Locate the cell with the specified text and output its (X, Y) center coordinate. 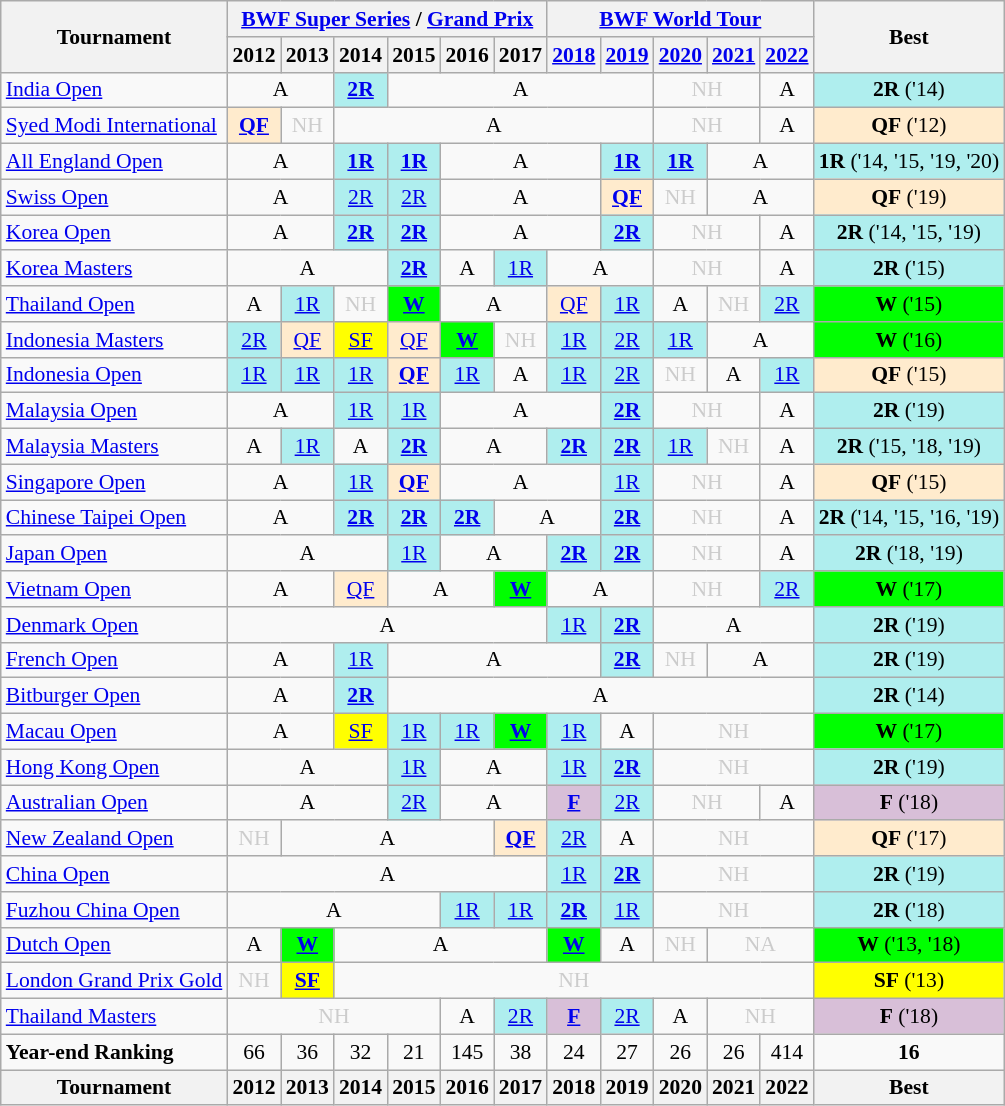
New Zealand Open (114, 839)
Thailand Masters (114, 1017)
Macau Open (114, 732)
2R ('18) (910, 910)
Malaysia Open (114, 411)
French Open (114, 660)
Hong Kong Open (114, 767)
BWF World Tour (680, 19)
2R ('14, '15, '16, '19) (910, 518)
Indonesia Open (114, 375)
Indonesia Masters (114, 340)
BWF Super Series / Grand Prix (387, 19)
24 (574, 1052)
Korea Open (114, 233)
21 (414, 1052)
1R ('14, '15, '19, '20) (910, 162)
27 (626, 1052)
China Open (114, 874)
Japan Open (114, 554)
Malaysia Masters (114, 447)
2R ('15, '18, '19) (910, 447)
32 (360, 1052)
NA (760, 945)
66 (254, 1052)
Syed Modi International (114, 126)
38 (520, 1052)
414 (786, 1052)
2R ('15) (910, 269)
Vietnam Open (114, 589)
W ('13, '18) (910, 945)
Swiss Open (114, 197)
Denmark Open (114, 625)
2R ('14, '15, '19) (910, 233)
Fuzhou China Open (114, 910)
Chinese Taipei Open (114, 518)
W ('16) (910, 340)
2R ('18, '19) (910, 554)
36 (308, 1052)
QF ('17) (910, 839)
Korea Masters (114, 269)
W ('15) (910, 304)
SF ('13) (910, 981)
QF ('12) (910, 126)
Singapore Open (114, 482)
India Open (114, 90)
Year-end Ranking (114, 1052)
London Grand Prix Gold (114, 981)
QF ('19) (910, 197)
Australian Open (114, 803)
Bitburger Open (114, 696)
16 (910, 1052)
All England Open (114, 162)
145 (468, 1052)
Thailand Open (114, 304)
Dutch Open (114, 945)
